Determine the (X, Y) coordinate at the center of the cell enclosing the given text.  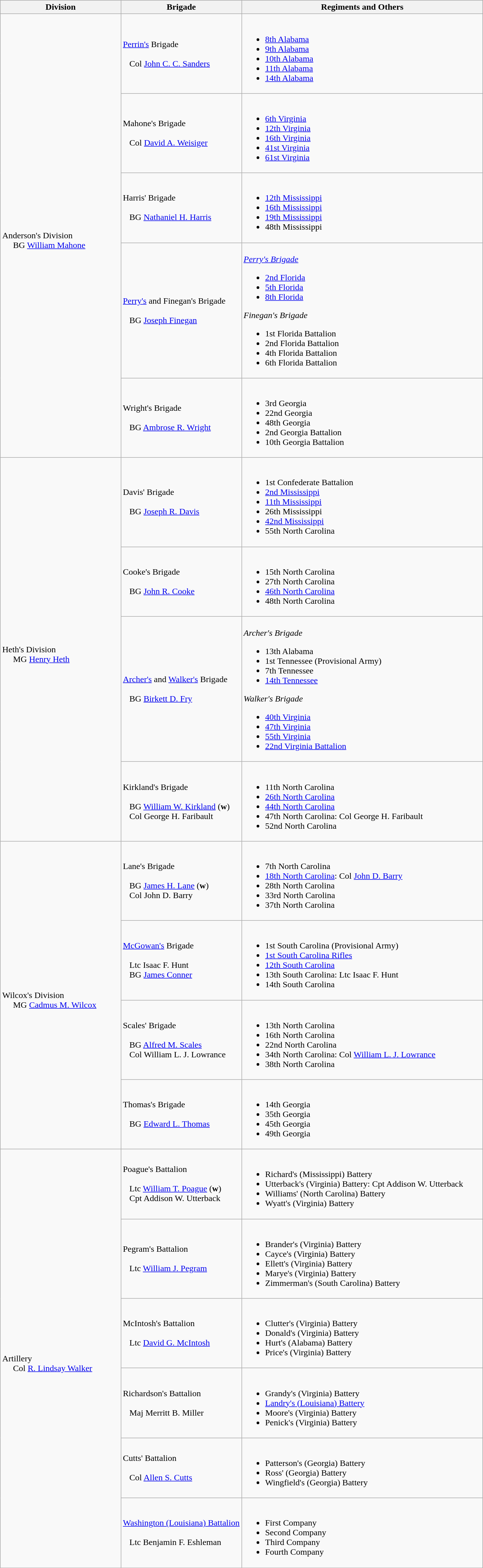
Heth's Division MG Henry Heth (61, 649)
Clutter's (Virginia) BatteryDonald's (Virginia) BatteryHurt's (Alabama) BatteryPrice's (Virginia) Battery (362, 1333)
Perry's Brigade2nd Florida5th Florida8th FloridaFinegan's Brigade1st Florida Battalion2nd Florida Battalion4th Florida Battalion6th Florida Battalion (362, 311)
First CompanySecond CompanyThird CompanyFourth Company (362, 1533)
Archer's and Walker's Brigade BG Birkett D. Fry (181, 689)
3rd Georgia22nd Georgia48th Georgia2nd Georgia Battalion10th Georgia Battalion (362, 418)
Perry's and Finegan's Brigade BG Joseph Finegan (181, 311)
14th Georgia35th Georgia45th Georgia49th Georgia (362, 1114)
7th North Carolina18th North Carolina: Col John D. Barry28th North Carolina33rd North Carolina37th North Carolina (362, 880)
1st Confederate Battalion2nd Mississippi11th Mississippi26th Mississippi42nd Mississippi55th North Carolina (362, 502)
Washington (Louisiana) Battalion Ltc Benjamin F. Eshleman (181, 1533)
Perrin's Brigade Col John C. C. Sanders (181, 54)
Davis' Brigade BG Joseph R. Davis (181, 502)
Brigade (181, 7)
Cooke's Brigade BG John R. Cooke (181, 581)
Richard's (Mississippi) BatteryUtterback's (Virginia) Battery: Cpt Addison W. UtterbackWilliams' (North Carolina) BatteryWyatt's (Virginia) Battery (362, 1184)
Patterson's (Georgia) BatteryRoss' (Georgia) BatteryWingfield's (Georgia) Battery (362, 1468)
15th North Carolina27th North Carolina46th North Carolina48th North Carolina (362, 581)
Cutts' Battalion Col Allen S. Cutts (181, 1468)
McGowan's Brigade Ltc Isaac F. Hunt BG James Conner (181, 960)
Richardson's Battalion Maj Merritt B. Miller (181, 1403)
McIntosh's Battalion Ltc David G. McIntosh (181, 1333)
6th Virginia12th Virginia16th Virginia41st Virginia61st Virginia (362, 133)
Kirkland's Brigade BG William W. Kirkland (w) Col George H. Faribault (181, 801)
Regiments and Others (362, 7)
Wilcox's Division MG Cadmus M. Wilcox (61, 995)
Wright's Brigade BG Ambrose R. Wright (181, 418)
Artillery Col R. Lindsay Walker (61, 1358)
Anderson's Division BG William Mahone (61, 236)
Grandy's (Virginia) BatteryLandry's (Louisiana) BatteryMoore's (Virginia) BatteryPenick's (Virginia) Battery (362, 1403)
8th Alabama9th Alabama10th Alabama11th Alabama14th Alabama (362, 54)
Division (61, 7)
Thomas's Brigade BG Edward L. Thomas (181, 1114)
13th North Carolina16th North Carolina22nd North Carolina34th North Carolina: Col William L. J. Lowrance38th North Carolina (362, 1039)
Pegram's Battalion Ltc William J. Pegram (181, 1259)
Scales' Brigade BG Alfred M. Scales Col William L. J. Lowrance (181, 1039)
Mahone's Brigade Col David A. Weisiger (181, 133)
1st South Carolina (Provisional Army)1st South Carolina Rifles12th South Carolina13th South Carolina: Ltc Isaac F. Hunt14th South Carolina (362, 960)
Lane's Brigade BG James H. Lane (w) Col John D. Barry (181, 880)
11th North Carolina26th North Carolina44th North Carolina47th North Carolina: Col George H. Faribault52nd North Carolina (362, 801)
12th Mississippi16th Mississippi19th Mississippi48th Mississippi (362, 208)
Brander's (Virginia) BatteryCayce's (Virginia) BatteryEllett's (Virginia) BatteryMarye's (Virginia) BatteryZimmerman's (South Carolina) Battery (362, 1259)
Poague's Battalion Ltc William T. Poague (w) Cpt Addison W. Utterback (181, 1184)
Harris' Brigade BG Nathaniel H. Harris (181, 208)
